Locate the cell with the specified text and output its (X, Y) center coordinate. 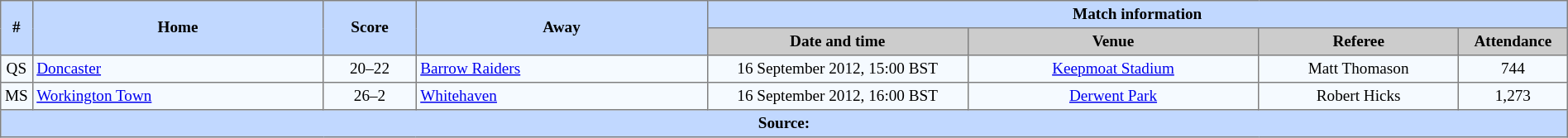
Robert Hicks (1359, 96)
16 September 2012, 15:00 BST (837, 69)
QS (17, 69)
Workington Town (178, 96)
Home (178, 28)
Derwent Park (1113, 96)
Matt Thomason (1359, 69)
Whitehaven (562, 96)
Score (370, 28)
26–2 (370, 96)
Barrow Raiders (562, 69)
744 (1513, 69)
MS (17, 96)
20–22 (370, 69)
Referee (1359, 41)
16 September 2012, 16:00 BST (837, 96)
Match information (1137, 15)
Date and time (837, 41)
Keepmoat Stadium (1113, 69)
Doncaster (178, 69)
Venue (1113, 41)
1,273 (1513, 96)
Away (562, 28)
# (17, 28)
Attendance (1513, 41)
Source: (784, 124)
